Identify which cell holds the provided text, then report its [x, y] central coordinate. 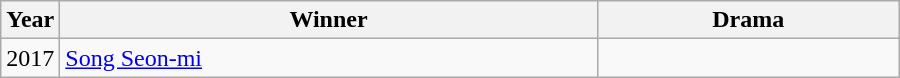
Song Seon-mi [328, 58]
2017 [30, 58]
Drama [748, 20]
Year [30, 20]
Winner [328, 20]
